Determine the [X, Y] coordinate at the center of the cell enclosing the given text.  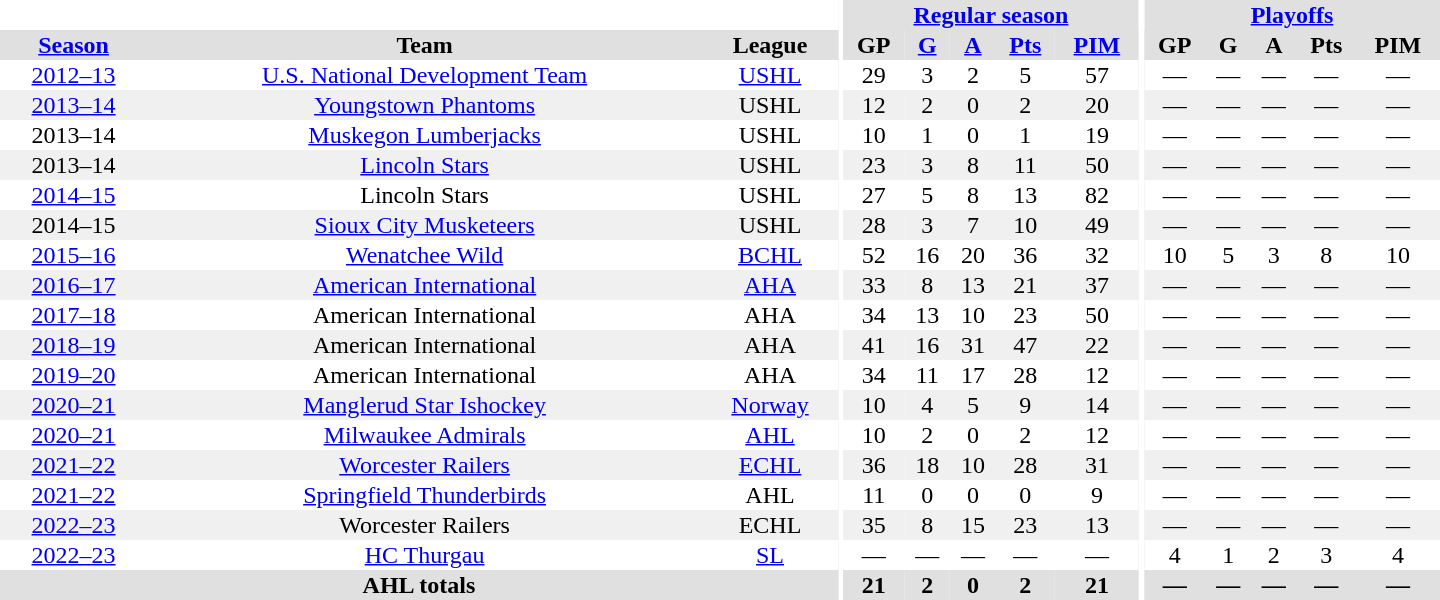
18 [927, 465]
7 [973, 225]
19 [1097, 135]
52 [874, 255]
82 [1097, 195]
Muskegon Lumberjacks [424, 135]
Sioux City Musketeers [424, 225]
Wenatchee Wild [424, 255]
57 [1097, 75]
U.S. National Development Team [424, 75]
League [770, 45]
Manglerud Star Ishockey [424, 405]
2012–13 [74, 75]
BCHL [770, 255]
HC Thurgau [424, 555]
SL [770, 555]
Season [74, 45]
Team [424, 45]
2019–20 [74, 375]
AHL totals [419, 585]
41 [874, 345]
33 [874, 285]
2016–17 [74, 285]
Youngstown Phantoms [424, 105]
2017–18 [74, 315]
29 [874, 75]
Playoffs [1292, 15]
35 [874, 525]
27 [874, 195]
49 [1097, 225]
32 [1097, 255]
Regular season [991, 15]
Springfield Thunderbirds [424, 495]
15 [973, 525]
14 [1097, 405]
Norway [770, 405]
37 [1097, 285]
17 [973, 375]
2015–16 [74, 255]
Milwaukee Admirals [424, 435]
22 [1097, 345]
47 [1026, 345]
2018–19 [74, 345]
